Output the (x, y) coordinate of the center of the cell containing the given text.  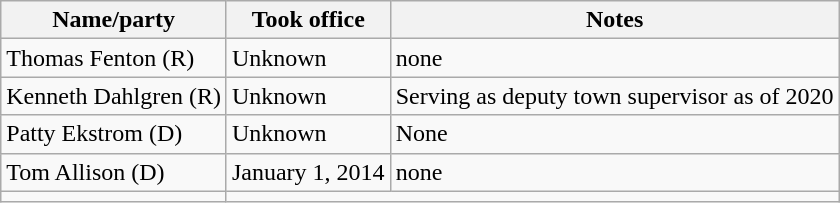
None (614, 134)
Name/party (114, 20)
Patty Ekstrom (D) (114, 134)
Kenneth Dahlgren (R) (114, 96)
Serving as deputy town supervisor as of 2020 (614, 96)
Tom Allison (D) (114, 172)
Notes (614, 20)
Took office (308, 20)
January 1, 2014 (308, 172)
Thomas Fenton (R) (114, 58)
